Identify which cell holds the provided text, then report its (X, Y) central coordinate. 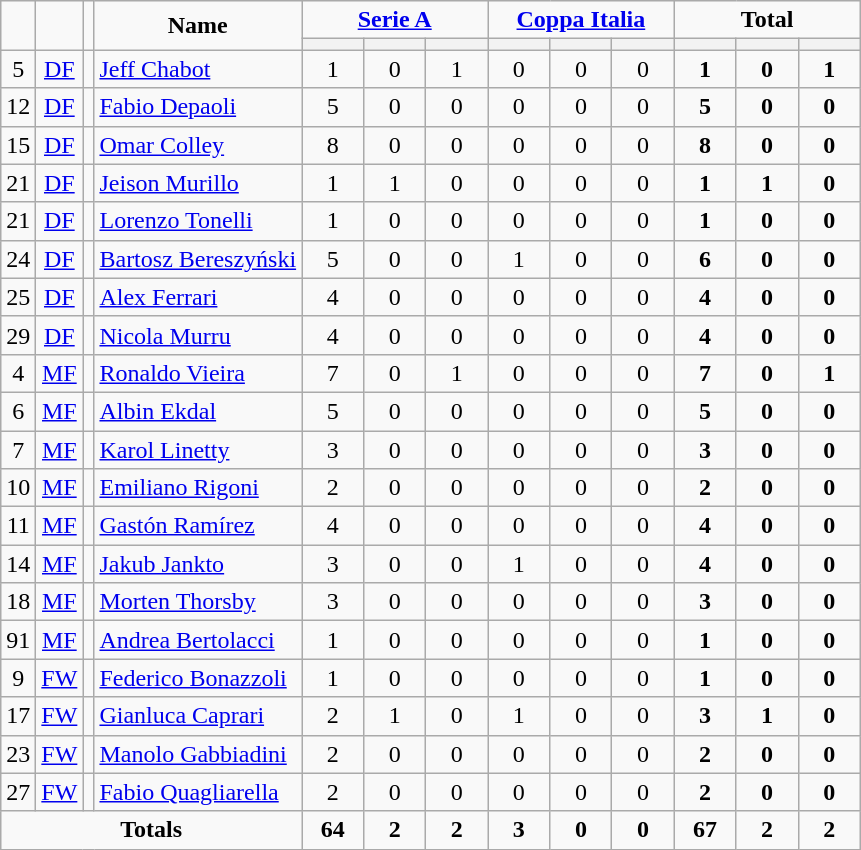
Fabio Depaoli (198, 107)
Total (767, 20)
17 (18, 716)
Nicola Murru (198, 335)
Andrea Bertolacci (198, 640)
18 (18, 602)
Jeison Murillo (198, 183)
Emiliano Rigoni (198, 488)
27 (18, 792)
Karol Linetty (198, 449)
Omar Colley (198, 145)
23 (18, 754)
Name (198, 26)
Manolo Gabbiadini (198, 754)
9 (18, 678)
Bartosz Bereszyński (198, 259)
25 (18, 297)
Coppa Italia (581, 20)
Gastón Ramírez (198, 526)
Lorenzo Tonelli (198, 221)
Serie A (395, 20)
Alex Ferrari (198, 297)
10 (18, 488)
24 (18, 259)
29 (18, 335)
Jakub Jankto (198, 564)
Totals (152, 830)
Albin Ekdal (198, 411)
Morten Thorsby (198, 602)
12 (18, 107)
Gianluca Caprari (198, 716)
14 (18, 564)
64 (333, 830)
67 (705, 830)
Jeff Chabot (198, 69)
15 (18, 145)
Federico Bonazzoli (198, 678)
91 (18, 640)
Fabio Quagliarella (198, 792)
11 (18, 526)
Ronaldo Vieira (198, 373)
